Search for the cell housing the specified text and yield its (X, Y) center coordinate. 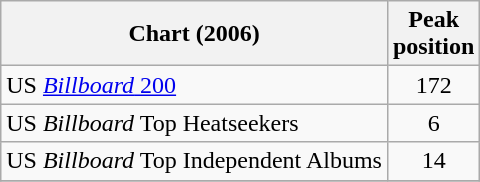
Chart (2006) (194, 34)
US Billboard Top Heatseekers (194, 123)
14 (433, 161)
Peakposition (433, 34)
6 (433, 123)
172 (433, 85)
US Billboard Top Independent Albums (194, 161)
US Billboard 200 (194, 85)
